Output the (x, y) coordinate of the center of the cell containing the given text.  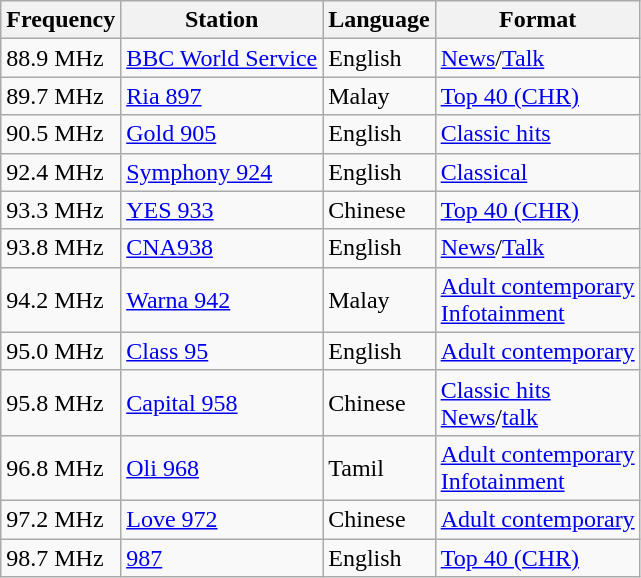
Language (379, 20)
Format (538, 20)
Capital 958 (222, 402)
Ria 897 (222, 96)
BBC World Service (222, 58)
97.2 MHz (61, 519)
Class 95 (222, 351)
YES 933 (222, 210)
96.8 MHz (61, 468)
98.7 MHz (61, 557)
987 (222, 557)
Warna 942 (222, 300)
Classic hits (538, 134)
Classic hits News/talk (538, 402)
88.9 MHz (61, 58)
Symphony 924 (222, 172)
92.4 MHz (61, 172)
Station (222, 20)
90.5 MHz (61, 134)
95.8 MHz (61, 402)
CNA938 (222, 248)
94.2 MHz (61, 300)
Oli 968 (222, 468)
Gold 905 (222, 134)
Classical (538, 172)
Love 972 (222, 519)
93.3 MHz (61, 210)
93.8 MHz (61, 248)
95.0 MHz (61, 351)
89.7 MHz (61, 96)
Tamil (379, 468)
Frequency (61, 20)
